Detect which cell encompasses the target text, then output its [X, Y] center coordinate. 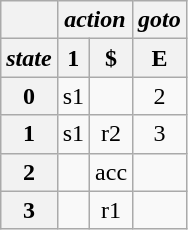
0 [29, 96]
acc [112, 172]
$ [112, 58]
E [160, 58]
state [29, 58]
goto [160, 20]
r1 [112, 210]
r2 [112, 134]
action [94, 20]
